Determine the (X, Y) coordinate at the center of the cell enclosing the given text.  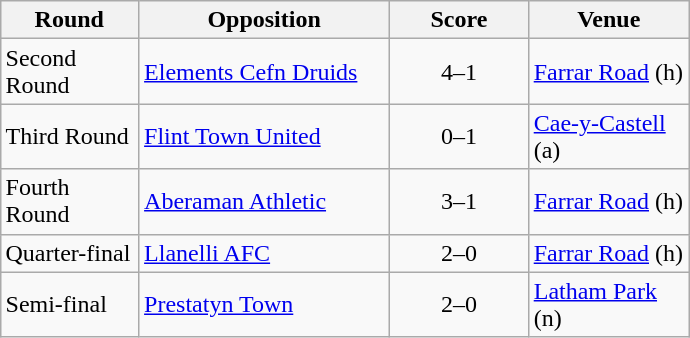
Quarter-final (70, 253)
Aberaman Athletic (264, 202)
3–1 (460, 202)
0–1 (460, 136)
Elements Cefn Druids (264, 72)
Latham Park (n) (608, 304)
Round (70, 20)
Second Round (70, 72)
4–1 (460, 72)
Prestatyn Town (264, 304)
Semi-final (70, 304)
Opposition (264, 20)
Cae-y-Castell (a) (608, 136)
Score (460, 20)
Third Round (70, 136)
Flint Town United (264, 136)
Venue (608, 20)
Llanelli AFC (264, 253)
Fourth Round (70, 202)
